Return the (x, y) coordinate for the center point of the cell that contains the specified text.  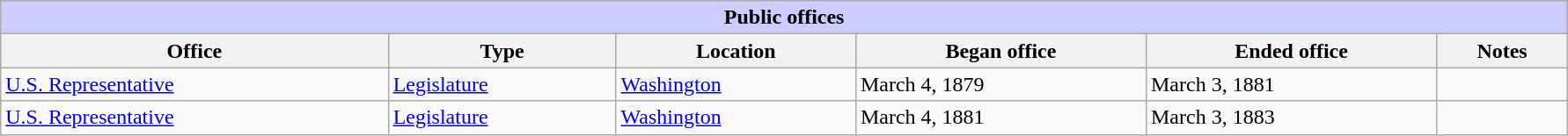
Type (502, 51)
Public offices (785, 18)
March 3, 1883 (1291, 118)
March 4, 1881 (1000, 118)
Office (194, 51)
Notes (1503, 51)
Location (736, 51)
Ended office (1291, 51)
March 4, 1879 (1000, 84)
March 3, 1881 (1291, 84)
Began office (1000, 51)
